Detect which cell encompasses the target text, then output its [X, Y] center coordinate. 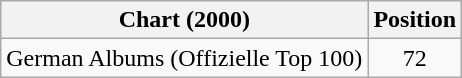
72 [415, 58]
Chart (2000) [184, 20]
German Albums (Offizielle Top 100) [184, 58]
Position [415, 20]
